Search for the cell housing the specified text and yield its (X, Y) center coordinate. 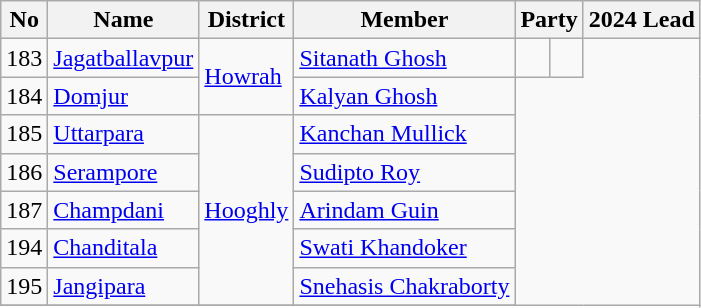
Serampore (124, 172)
Kanchan Mullick (404, 134)
Name (124, 20)
Sudipto Roy (404, 172)
Snehasis Chakraborty (404, 286)
Howrah (246, 77)
194 (24, 248)
District (246, 20)
Sitanath Ghosh (404, 58)
Member (404, 20)
No (24, 20)
Champdani (124, 210)
Hooghly (246, 210)
Party (549, 20)
183 (24, 58)
Swati Khandoker (404, 248)
Arindam Guin (404, 210)
Jagatballavpur (124, 58)
Chanditala (124, 248)
186 (24, 172)
184 (24, 96)
Uttarpara (124, 134)
Jangipara (124, 286)
185 (24, 134)
Kalyan Ghosh (404, 96)
187 (24, 210)
195 (24, 286)
Domjur (124, 96)
2024 Lead (642, 20)
